Pinpoint the cell where the given text exists, returning its [x, y] midpoint coordinate. 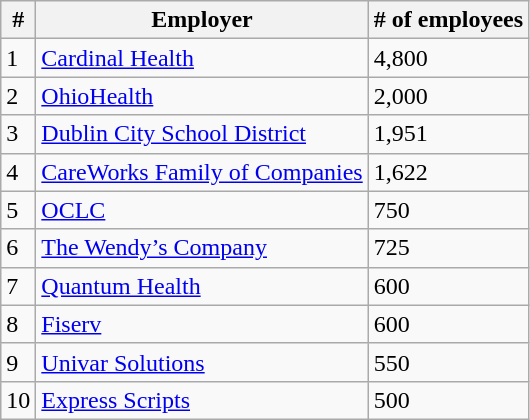
Cardinal Health [202, 58]
3 [18, 134]
8 [18, 324]
1 [18, 58]
10 [18, 400]
725 [448, 248]
6 [18, 248]
Employer [202, 20]
1,951 [448, 134]
# of employees [448, 20]
CareWorks Family of Companies [202, 172]
750 [448, 210]
500 [448, 400]
1,622 [448, 172]
9 [18, 362]
550 [448, 362]
OCLC [202, 210]
Quantum Health [202, 286]
OhioHealth [202, 96]
Express Scripts [202, 400]
2,000 [448, 96]
7 [18, 286]
# [18, 20]
4,800 [448, 58]
Dublin City School District [202, 134]
4 [18, 172]
Univar Solutions [202, 362]
The Wendy’s Company [202, 248]
5 [18, 210]
Fiserv [202, 324]
2 [18, 96]
